Identify which cell holds the provided text, then report its (x, y) central coordinate. 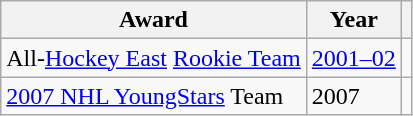
2007 (354, 96)
All-Hockey East Rookie Team (154, 58)
2001–02 (354, 58)
Award (154, 20)
Year (354, 20)
2007 NHL YoungStars Team (154, 96)
